Output the (x, y) coordinate of the center of the cell containing the given text.  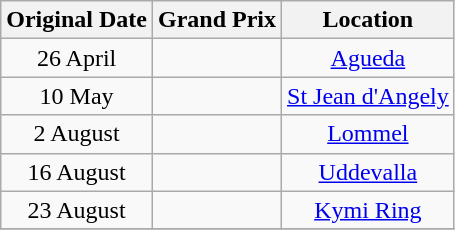
26 April (77, 58)
Kymi Ring (368, 210)
St Jean d'Angely (368, 96)
Uddevalla (368, 172)
Original Date (77, 20)
16 August (77, 172)
Location (368, 20)
23 August (77, 210)
Grand Prix (216, 20)
2 August (77, 134)
Agueda (368, 58)
Lommel (368, 134)
10 May (77, 96)
